Return [x, y] of the center of cell containing provided text 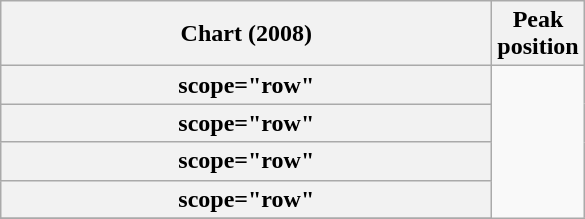
Peakposition [538, 34]
Chart (2008) [246, 34]
